Capture the cell that displays the provided text and extract its [X, Y] central coordinate. 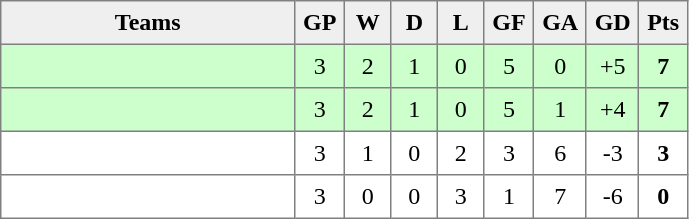
W [368, 23]
GA [560, 23]
GD [612, 23]
Teams [148, 23]
D [414, 23]
+5 [612, 66]
6 [560, 153]
-3 [612, 153]
GP [320, 23]
GF [509, 23]
+4 [612, 110]
-6 [612, 197]
L [461, 23]
Pts [663, 23]
